Extract the (X, Y) coordinate from the center of the cell holding the provided text.  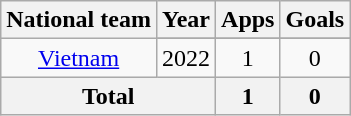
Total (108, 96)
2022 (186, 58)
National team (79, 20)
Apps (248, 20)
Vietnam (79, 58)
Year (186, 20)
Goals (315, 20)
